Return the [x, y] coordinate for the center point of the cell that contains the specified text.  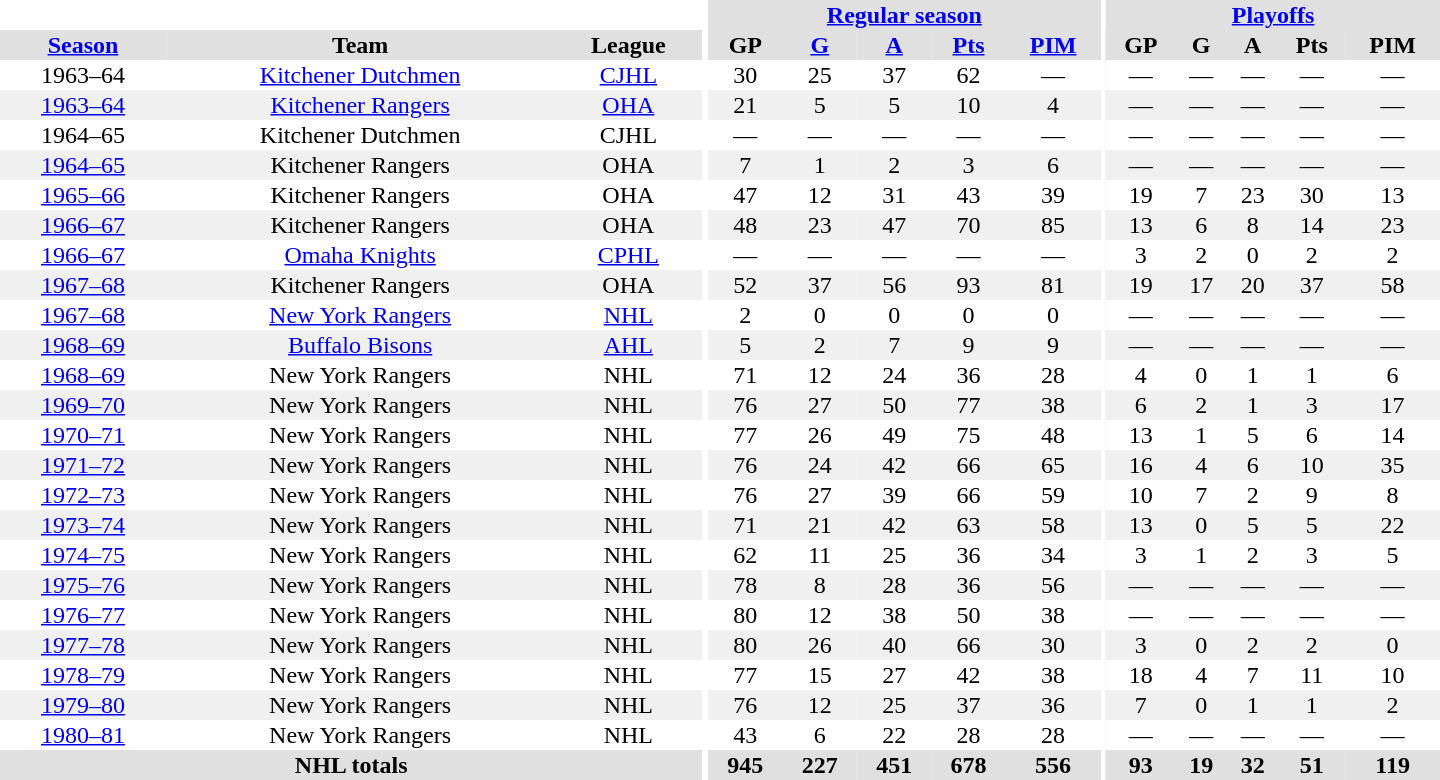
78 [745, 585]
49 [894, 435]
451 [894, 765]
119 [1392, 765]
65 [1054, 465]
85 [1054, 225]
1965–66 [83, 195]
20 [1252, 285]
16 [1140, 465]
227 [820, 765]
AHL [628, 345]
Buffalo Bisons [360, 345]
63 [968, 525]
NHL totals [351, 765]
Team [360, 45]
1975–76 [83, 585]
34 [1054, 555]
1969–70 [83, 405]
1974–75 [83, 555]
678 [968, 765]
59 [1054, 495]
1977–78 [83, 645]
1973–74 [83, 525]
75 [968, 435]
32 [1252, 765]
81 [1054, 285]
League [628, 45]
1971–72 [83, 465]
40 [894, 645]
Season [83, 45]
31 [894, 195]
52 [745, 285]
1979–80 [83, 705]
Omaha Knights [360, 255]
556 [1054, 765]
Regular season [904, 15]
1972–73 [83, 495]
51 [1312, 765]
15 [820, 675]
1970–71 [83, 435]
945 [745, 765]
CPHL [628, 255]
70 [968, 225]
35 [1392, 465]
1980–81 [83, 735]
1978–79 [83, 675]
Playoffs [1273, 15]
1976–77 [83, 615]
18 [1140, 675]
